Capture the cell that displays the provided text and extract its [x, y] central coordinate. 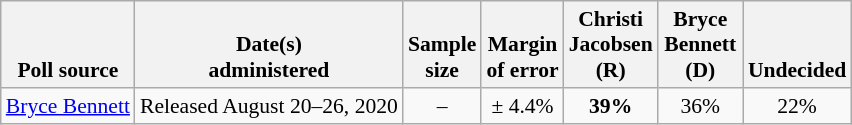
Christi Jacobsen (R) [611, 44]
± 4.4% [522, 106]
Poll source [68, 44]
Marginof error [522, 44]
Released August 20–26, 2020 [269, 106]
– [442, 106]
22% [797, 106]
36% [700, 106]
39% [611, 106]
Samplesize [442, 44]
Date(s)administered [269, 44]
Bryce Bennett [68, 106]
Bryce Bennett (D) [700, 44]
Undecided [797, 44]
